Capture the cell that displays the provided text and extract its [X, Y] central coordinate. 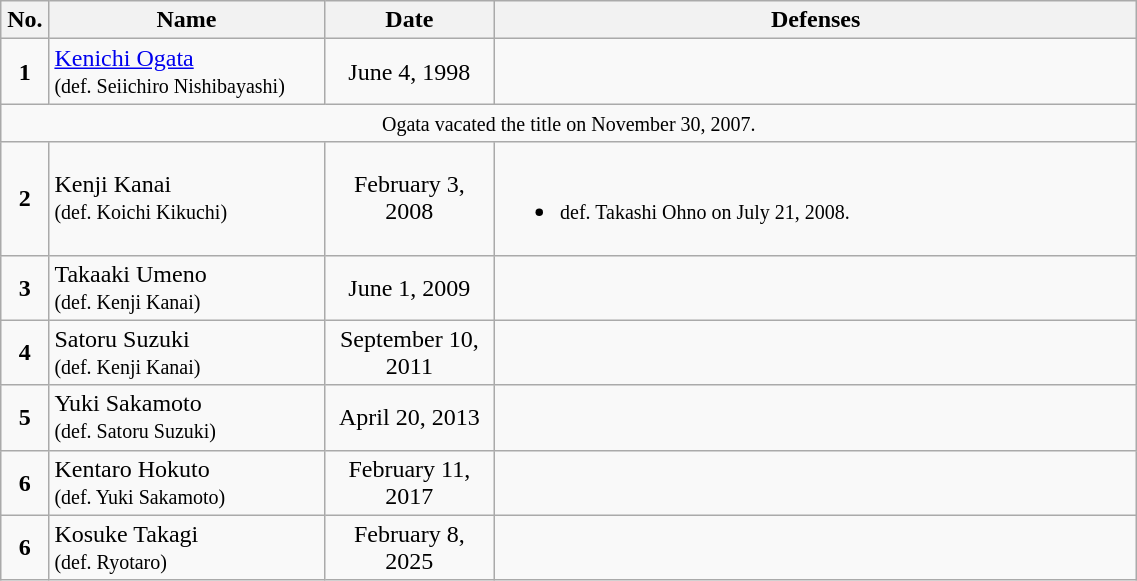
1 [25, 72]
February 3, 2008 [409, 198]
Kosuke Takagi (def. Ryotaro) [186, 548]
September 10, 2011 [409, 352]
Kentaro Hokuto (def. Yuki Sakamoto) [186, 482]
Satoru Suzuki (def. Kenji Kanai) [186, 352]
Takaaki Umeno (def. Kenji Kanai) [186, 288]
Yuki Sakamoto (def. Satoru Suzuki) [186, 418]
Name [186, 20]
Defenses [816, 20]
No. [25, 20]
February 8, 2025 [409, 548]
Kenji Kanai (def. Koichi Kikuchi) [186, 198]
Kenichi Ogata (def. Seiichiro Nishibayashi) [186, 72]
5 [25, 418]
April 20, 2013 [409, 418]
Date [409, 20]
3 [25, 288]
February 11, 2017 [409, 482]
June 1, 2009 [409, 288]
2 [25, 198]
def. Takashi Ohno on July 21, 2008. [816, 198]
Ogata vacated the title on November 30, 2007. [569, 123]
June 4, 1998 [409, 72]
4 [25, 352]
